From the cell containing the given text, extract its center point as (x, y) coordinate. 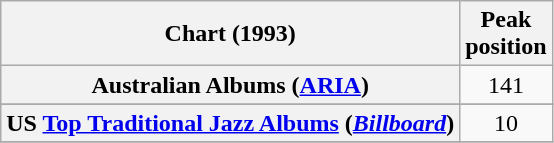
US Top Traditional Jazz Albums (Billboard) (230, 123)
141 (506, 85)
Australian Albums (ARIA) (230, 85)
10 (506, 123)
Chart (1993) (230, 34)
Peakposition (506, 34)
